Provide the (x, y) coordinate of the cell's center where the given text is located.  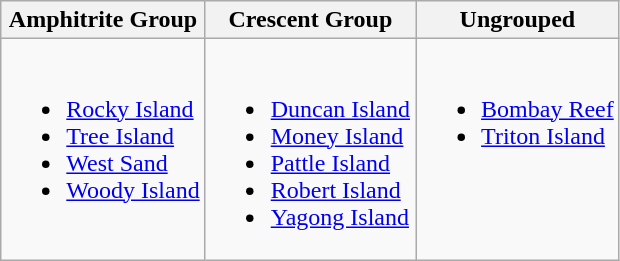
Amphitrite Group (103, 20)
Duncan IslandMoney IslandPattle IslandRobert IslandYagong Island (310, 150)
Crescent Group (310, 20)
Ungrouped (518, 20)
Rocky IslandTree IslandWest SandWoody Island (103, 150)
Bombay ReefTriton Island (518, 150)
